Output the (x, y) coordinate of the center of the cell containing the given text.  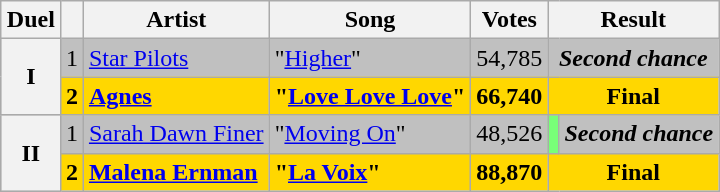
66,740 (510, 96)
Result (634, 20)
"La Voix" (370, 172)
Song (370, 20)
Agnes (176, 96)
"Moving On" (370, 134)
54,785 (510, 58)
"Higher" (370, 58)
I (30, 77)
Malena Ernman (176, 172)
Duel (30, 20)
Sarah Dawn Finer (176, 134)
48,526 (510, 134)
II (30, 153)
Artist (176, 20)
88,870 (510, 172)
Votes (510, 20)
Star Pilots (176, 58)
"Love Love Love" (370, 96)
